Output the [x, y] coordinate of the center of the cell containing the given text.  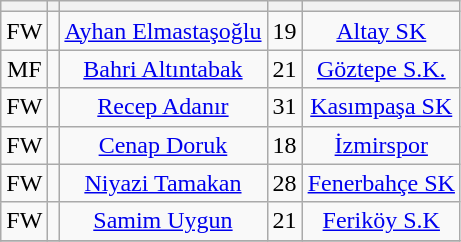
Niyazi Tamakan [163, 183]
Feriköy S.K [381, 221]
Altay SK [381, 31]
Recep Adanır [163, 107]
Cenap Doruk [163, 145]
İzmirspor [381, 145]
31 [284, 107]
Fenerbahçe SK [381, 183]
Kasımpaşa SK [381, 107]
Göztepe S.K. [381, 69]
MF [24, 69]
Bahri Altıntabak [163, 69]
Ayhan Elmastaşoğlu [163, 31]
Samim Uygun [163, 221]
19 [284, 31]
18 [284, 145]
28 [284, 183]
